Return the [x, y] coordinate for the center point of the cell that contains the specified text.  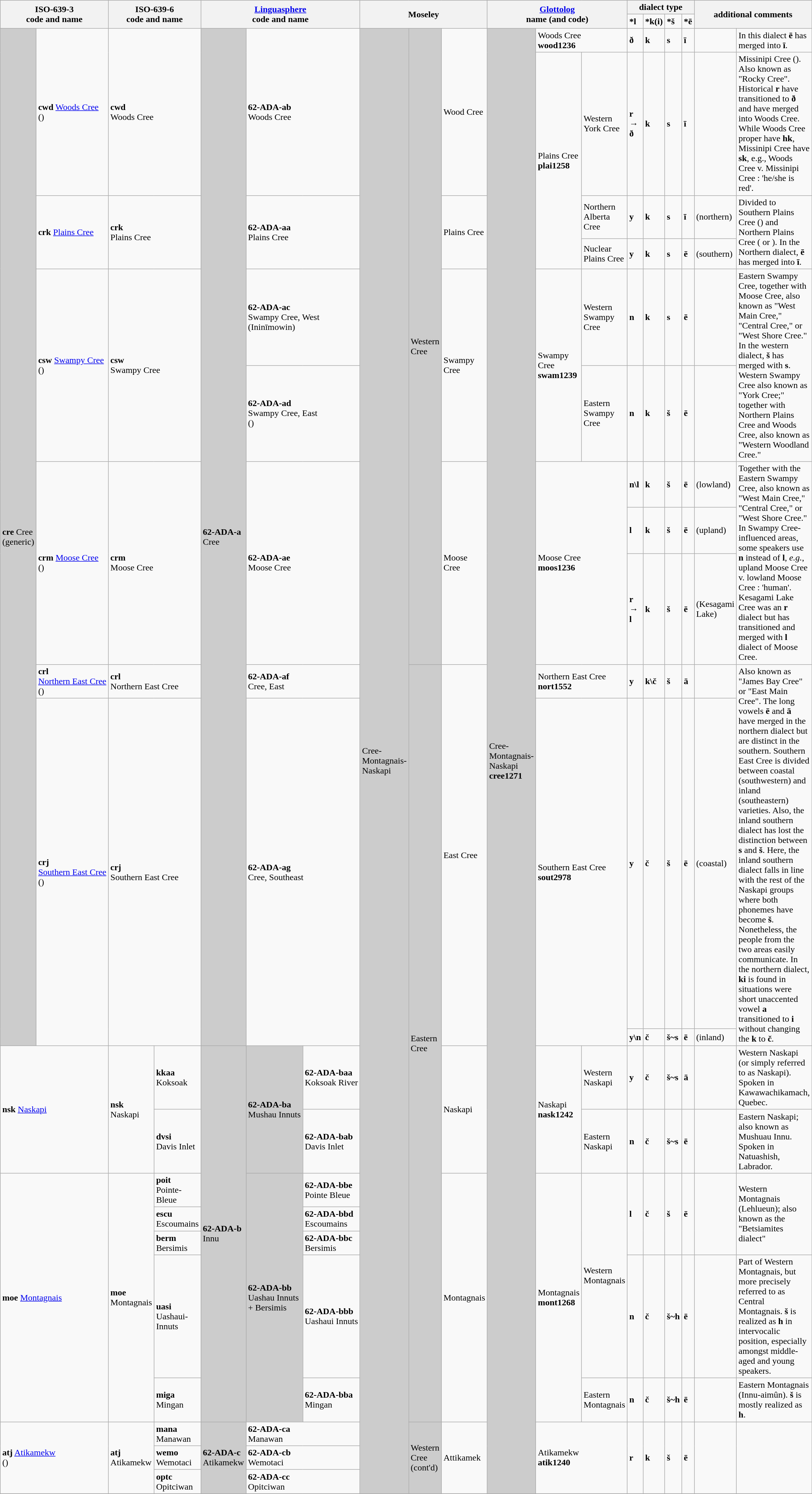
62-ADA-bbaMingan [332, 1400]
*l [635, 21]
n\l [635, 485]
Divided to Southern Plains Cree () and Northern Plains Cree ( or ). In the Northern dialect, ē has merged into ī. [774, 232]
62-ADA-bbUashau Innuts + Bersimis [274, 1297]
cwdWoods Cree [154, 112]
62-ADA-bbbUashaui Innuts [332, 1317]
East Cree [464, 855]
62-ADA-a Cree [223, 537]
atj Atikamekw() [54, 1458]
Southern East Creesout2978 [582, 872]
62-ADA-ccOpitciwan [303, 1481]
Atikamekwatik1240 [582, 1458]
Wood Cree [464, 112]
Montagnais [464, 1297]
62-ADA-bbcBersimis [332, 1242]
ISO-639-6code and name [154, 14]
optcOpitciwan [177, 1481]
csw Swampy Cree() [72, 365]
62-ADA-bbdEscoumains [332, 1219]
Eastern Naskapi; also known as Mushuau Innu. Spoken in Natuashish, Labrador. [774, 1141]
(northern) [715, 217]
Western Cree (cont'd) [425, 1458]
moe Montagnais [54, 1297]
62-ADA-bbePointe Bleue [332, 1190]
62-ADA-cAtikamekw [223, 1458]
Plains Creeplai1258 [559, 160]
crmMoose Cree [177, 563]
cwd Woods Cree() [72, 112]
62-ADA-babDavis Inlet [332, 1141]
Eastern Swampy Cree [604, 413]
Montagnaismont1268 [559, 1297]
crk Plains Cree [72, 232]
62-ADA-aaPlains Cree [303, 232]
atjAtikamekw [131, 1458]
(inland) [715, 1037]
poitPointe-Bleue [177, 1190]
Western Cree [425, 346]
dialect type [661, 7]
Western Naskapi (or simply referred to as Naskapi). Spoken in Kawawachikamach, Quebec. [774, 1078]
*š [673, 21]
Northern East Creenort1552 [582, 681]
Swampy Cree [464, 365]
crm Moose Cree() [72, 563]
Cree-Montagnais-Naskapi [384, 761]
Glottologname (and code) [557, 14]
Attikamek [464, 1458]
(upland) [715, 530]
62-ADA-adSwampy Cree, East() [303, 413]
Naskapinask1242 [559, 1109]
(lowland) [715, 485]
ð [635, 40]
In this dialect ē has merged into ī. [774, 40]
62-ADA-agCree, Southeast [303, 872]
62-ADA-afCree, East [303, 681]
Eastern Naskapi [604, 1141]
Western Montagnais (Lehlueun); also known as the "Betsiamites dialect" [774, 1214]
Eastern Montagnais [604, 1400]
Cree-Montagnais-Naskapicree1271 [511, 761]
additional comments [753, 14]
62-ADA-abWoods Cree [303, 112]
Plains Cree [464, 232]
Northern Alberta Cree [604, 217]
Woods Creewood1236 [582, 40]
escuEscoumains [177, 1219]
*k(i) [654, 21]
Swampy Creeswam1239 [559, 365]
62-ADA-aeMoose Cree [303, 563]
bermBersimis [177, 1242]
kkaaKoksoak [177, 1078]
*ē [688, 21]
r → ð [635, 124]
Western York Cree [604, 124]
Western Swampy Cree [604, 317]
Moose Creemoos1236 [582, 563]
manaManawan [177, 1434]
crjSouthern East Cree [154, 872]
migaMingan [177, 1400]
r [635, 1458]
cre Cree (generic) [18, 537]
Eastern Cree [425, 1043]
csw Swampy Cree [154, 365]
Eastern Montagnais (Innu-aimûn). š is mostly realized as h. [774, 1400]
k\č [654, 681]
(coastal) [715, 864]
moeMontagnais [131, 1297]
Western Naskapi [604, 1078]
62-ADA-bInnu [223, 1234]
62-ADA-caManawan [303, 1434]
(southern) [715, 254]
Moose Cree [464, 563]
Moseley [423, 14]
Nuclear Plains Cree [604, 254]
Western Montagnais [604, 1276]
62-ADA-cbWemotaci [303, 1458]
62-ADA-baaKoksoak River [332, 1078]
r → l [635, 609]
ISO-639-3code and name [54, 14]
crj Southern East Cree() [72, 872]
dvsiDavis Inlet [177, 1141]
62-ADA-baMushau Innuts [274, 1109]
crkPlains Cree [154, 232]
crlNorthern East Cree [154, 681]
y\n [635, 1037]
Linguaspherecode and name [280, 14]
wemoWemotaci [177, 1458]
62-ADA-acSwampy Cree, West(Ininīmowin) [303, 317]
uasiUashaui-Innuts [177, 1317]
Naskapi [464, 1109]
(Kesagami Lake) [715, 609]
crl Northern East Cree() [72, 681]
nsk Naskapi [54, 1109]
nskNaskapi [131, 1109]
